Pinpoint the cell where the given text exists, returning its [x, y] midpoint coordinate. 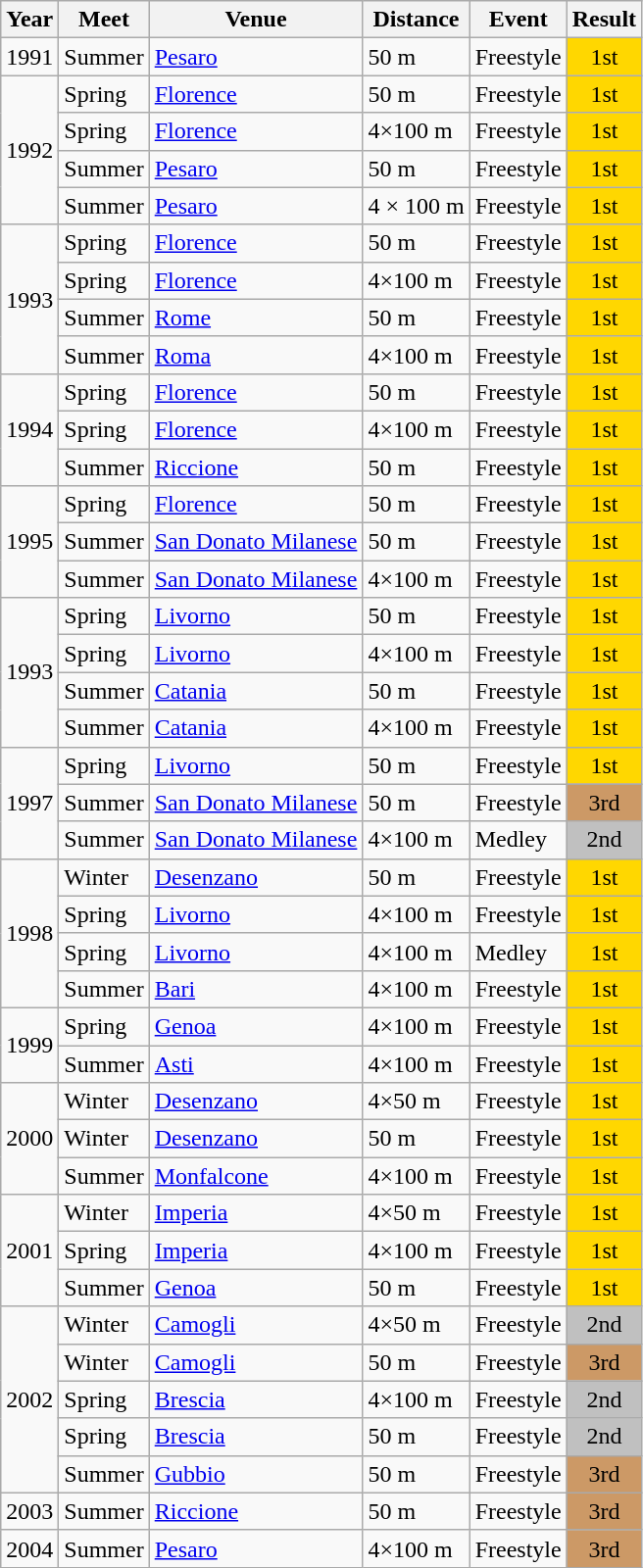
Gubbio [256, 1474]
Year [29, 20]
Event [518, 20]
Venue [256, 20]
1995 [29, 542]
1997 [29, 803]
Roma [256, 355]
Distance [416, 20]
2003 [29, 1511]
1999 [29, 1045]
1991 [29, 57]
1998 [29, 933]
Result [604, 20]
Asti [256, 1063]
4 × 100 m [416, 206]
2002 [29, 1399]
1992 [29, 150]
Monfalcone [256, 1176]
2004 [29, 1548]
2001 [29, 1250]
Bari [256, 989]
Meet [104, 20]
Rome [256, 318]
1994 [29, 429]
2000 [29, 1139]
